Capture the cell that displays the provided text and extract its [X, Y] central coordinate. 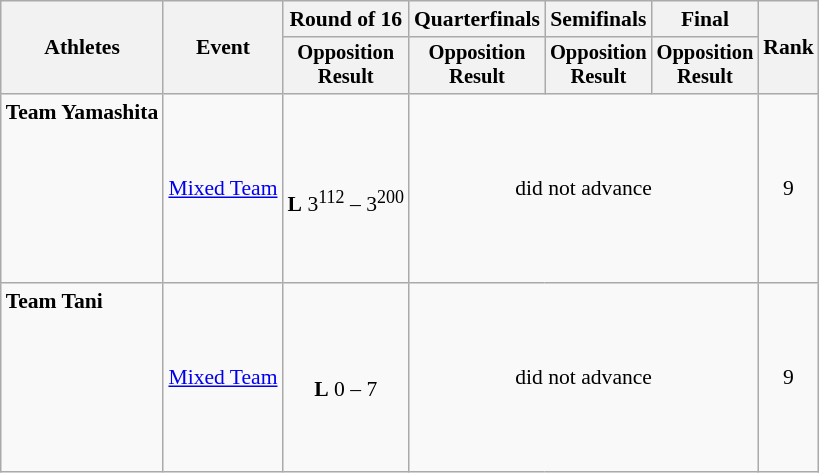
Athletes [82, 48]
Quarterfinals [477, 19]
L 0 – 7 [346, 378]
Semifinals [598, 19]
Final [706, 19]
Team Yamashita [82, 188]
L 3112 – 3200 [346, 188]
Team Tani [82, 378]
Rank [788, 48]
Event [222, 48]
Round of 16 [346, 19]
